Return the (X, Y) coordinate for the center point of the cell that contains the specified text.  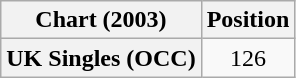
Position (248, 20)
UK Singles (OCC) (101, 58)
126 (248, 58)
Chart (2003) (101, 20)
